Provide the (x, y) coordinate of the cell's center where the given text is located.  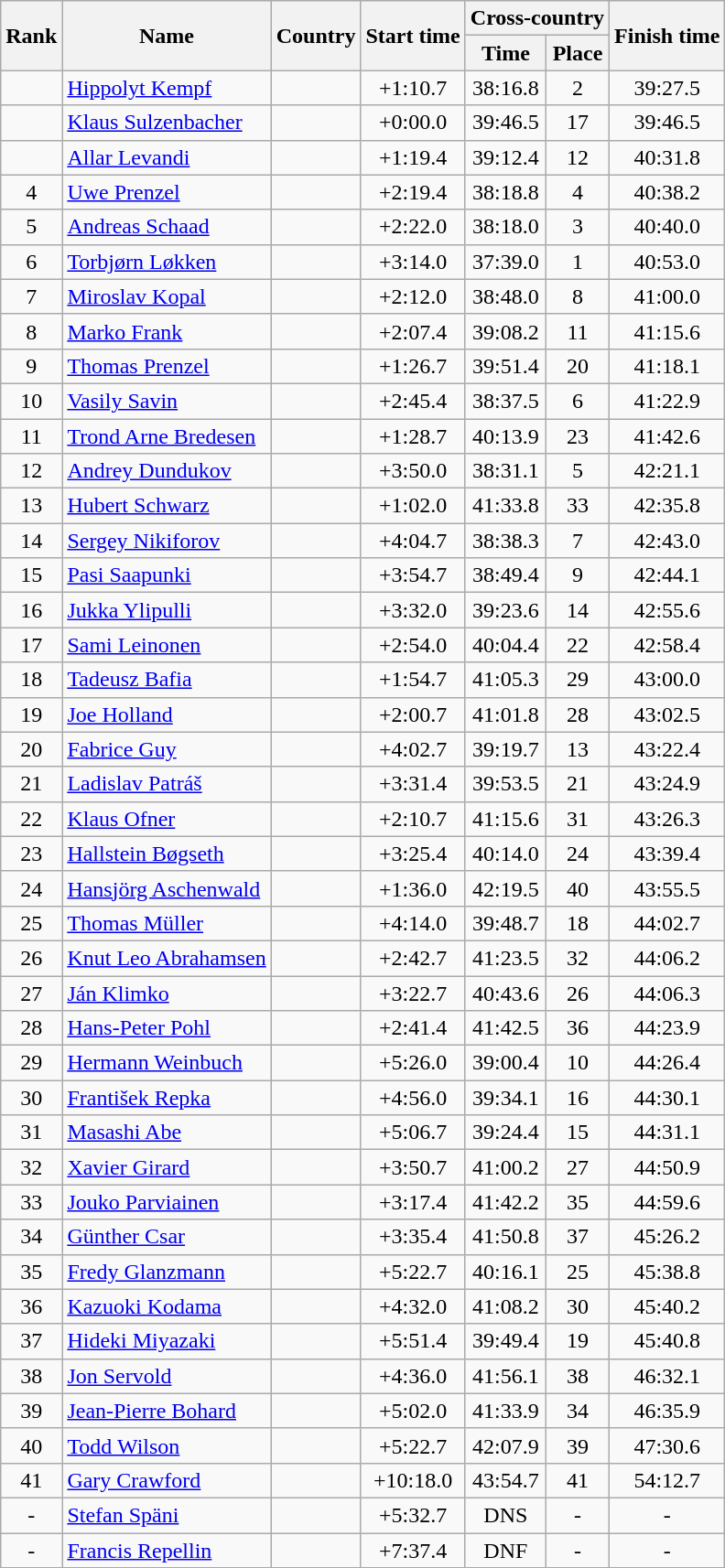
39:49.4 (505, 1341)
40:14.0 (505, 854)
41:23.5 (505, 958)
Jon Servold (167, 1376)
Name (167, 36)
+2:00.7 (413, 714)
+5:06.7 (413, 1133)
Hermann Weinbuch (167, 1063)
Andrey Dundukov (167, 471)
40:43.6 (505, 993)
39:12.4 (505, 157)
Time (505, 53)
+4:32.0 (413, 1306)
+3:50.0 (413, 471)
+3:35.4 (413, 1237)
Thomas Prenzel (167, 366)
Miroslav Kopal (167, 296)
+4:02.7 (413, 749)
+2:54.0 (413, 645)
40:38.2 (667, 192)
Uwe Prenzel (167, 192)
38:49.4 (505, 575)
DNS (505, 1515)
Francis Repellin (167, 1551)
DNF (505, 1551)
44:06.2 (667, 958)
45:26.2 (667, 1237)
Pasi Saapunki (167, 575)
+3:14.0 (413, 262)
40:13.9 (505, 436)
Jouko Parviainen (167, 1202)
+2:19.4 (413, 192)
43:24.9 (667, 784)
Klaus Sulzenbacher (167, 123)
44:02.7 (667, 923)
Allar Levandi (167, 157)
39:00.4 (505, 1063)
40:04.4 (505, 645)
Sergey Nikiforov (167, 541)
Kazuoki Kodama (167, 1306)
+4:14.0 (413, 923)
+0:00.0 (413, 123)
41:33.8 (505, 506)
39:24.4 (505, 1133)
39:48.7 (505, 923)
Masashi Abe (167, 1133)
Hideki Miyazaki (167, 1341)
+1:26.7 (413, 366)
+5:32.7 (413, 1515)
41:18.1 (667, 366)
Hubert Schwarz (167, 506)
Günther Csar (167, 1237)
38:18.8 (505, 192)
Trond Arne Bredesen (167, 436)
+2:10.7 (413, 819)
43:26.3 (667, 819)
+1:19.4 (413, 157)
43:54.7 (505, 1480)
42:44.1 (667, 575)
+3:31.4 (413, 784)
1 (577, 262)
+5:02.0 (413, 1411)
46:35.9 (667, 1411)
41:50.8 (505, 1237)
41:56.1 (505, 1376)
+10:18.0 (413, 1480)
Hallstein Bøgseth (167, 854)
+2:12.0 (413, 296)
42:55.6 (667, 610)
42:43.0 (667, 541)
+2:22.0 (413, 227)
+4:04.7 (413, 541)
Fredy Glanzmann (167, 1272)
40:40.0 (667, 227)
Place (577, 53)
+2:42.7 (413, 958)
43:02.5 (667, 714)
42:35.8 (667, 506)
Torbjørn Løkken (167, 262)
+3:50.7 (413, 1167)
38:16.8 (505, 88)
2 (577, 88)
39:08.2 (505, 331)
Sami Leinonen (167, 645)
44:06.3 (667, 993)
42:19.5 (505, 888)
41:05.3 (505, 680)
43:00.0 (667, 680)
+3:25.4 (413, 854)
39:53.5 (505, 784)
+3:17.4 (413, 1202)
+4:36.0 (413, 1376)
44:26.4 (667, 1063)
Jean-Pierre Bohard (167, 1411)
43:22.4 (667, 749)
40:31.8 (667, 157)
38:48.0 (505, 296)
46:32.1 (667, 1376)
Ladislav Patráš (167, 784)
+3:32.0 (413, 610)
Country (316, 36)
+3:22.7 (413, 993)
Gary Crawford (167, 1480)
42:07.9 (505, 1445)
+7:37.4 (413, 1551)
Stefan Späni (167, 1515)
Vasily Savin (167, 401)
+1:10.7 (413, 88)
45:38.8 (667, 1272)
39:27.5 (667, 88)
39:19.7 (505, 749)
+5:51.4 (413, 1341)
45:40.2 (667, 1306)
44:23.9 (667, 1028)
Klaus Ofner (167, 819)
41:01.8 (505, 714)
39:34.1 (505, 1098)
+3:54.7 (413, 575)
39:23.6 (505, 610)
Marko Frank (167, 331)
41:08.2 (505, 1306)
3 (577, 227)
38:37.5 (505, 401)
44:50.9 (667, 1167)
Jukka Ylipulli (167, 610)
Ján Klimko (167, 993)
+1:28.7 (413, 436)
+5:26.0 (413, 1063)
Hans-Peter Pohl (167, 1028)
Knut Leo Abrahamsen (167, 958)
38:38.3 (505, 541)
Finish time (667, 36)
41:33.9 (505, 1411)
41:22.9 (667, 401)
42:58.4 (667, 645)
40:16.1 (505, 1272)
38:31.1 (505, 471)
Todd Wilson (167, 1445)
+1:54.7 (413, 680)
+2:07.4 (413, 331)
Start time (413, 36)
44:31.1 (667, 1133)
Fabrice Guy (167, 749)
41:00.0 (667, 296)
Tadeusz Bafia (167, 680)
38:18.0 (505, 227)
45:40.8 (667, 1341)
Joe Holland (167, 714)
54:12.7 (667, 1480)
Hippolyt Kempf (167, 88)
47:30.6 (667, 1445)
41:42.5 (505, 1028)
39:51.4 (505, 366)
Xavier Girard (167, 1167)
41:42.6 (667, 436)
Rank (31, 36)
41:42.2 (505, 1202)
František Repka (167, 1098)
+2:45.4 (413, 401)
40:53.0 (667, 262)
43:39.4 (667, 854)
41:00.2 (505, 1167)
43:55.5 (667, 888)
44:30.1 (667, 1098)
37:39.0 (505, 262)
+2:41.4 (413, 1028)
44:59.6 (667, 1202)
+1:02.0 (413, 506)
+1:36.0 (413, 888)
+4:56.0 (413, 1098)
Andreas Schaad (167, 227)
Thomas Müller (167, 923)
Cross-country (536, 18)
42:21.1 (667, 471)
Hansjörg Aschenwald (167, 888)
